For the text-containing cell, return its midpoint in [X, Y] coordinate format. 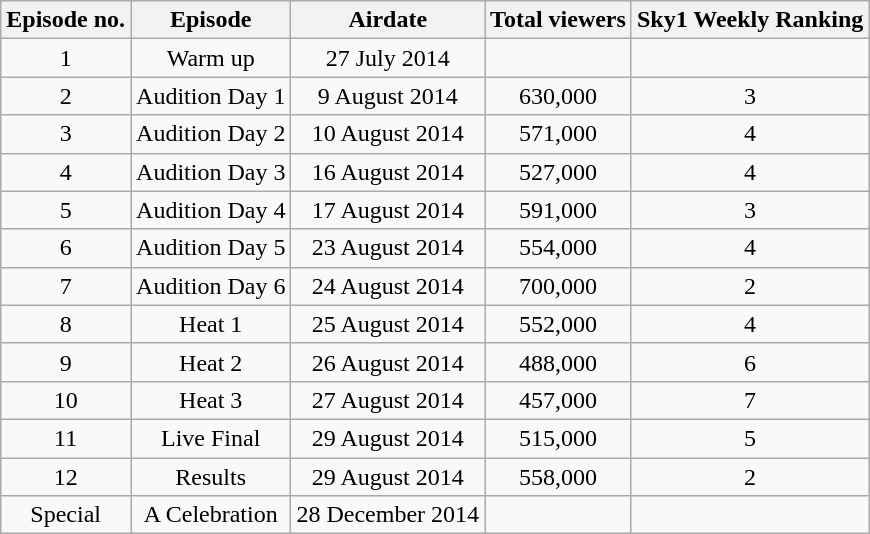
Episode no. [66, 20]
23 August 2014 [388, 248]
527,000 [558, 172]
Audition Day 5 [211, 248]
Sky1 Weekly Ranking [750, 20]
24 August 2014 [388, 286]
Live Final [211, 438]
Audition Day 6 [211, 286]
Heat 3 [211, 400]
Episode [211, 20]
Special [66, 515]
457,000 [558, 400]
Heat 1 [211, 324]
10 [66, 400]
Total viewers [558, 20]
9 [66, 362]
28 December 2014 [388, 515]
27 August 2014 [388, 400]
9 August 2014 [388, 96]
27 July 2014 [388, 58]
700,000 [558, 286]
554,000 [558, 248]
558,000 [558, 477]
Audition Day 4 [211, 210]
552,000 [558, 324]
630,000 [558, 96]
515,000 [558, 438]
591,000 [558, 210]
Results [211, 477]
Heat 2 [211, 362]
25 August 2014 [388, 324]
1 [66, 58]
16 August 2014 [388, 172]
488,000 [558, 362]
Audition Day 1 [211, 96]
26 August 2014 [388, 362]
11 [66, 438]
10 August 2014 [388, 134]
A Celebration [211, 515]
17 August 2014 [388, 210]
Audition Day 2 [211, 134]
Audition Day 3 [211, 172]
571,000 [558, 134]
Airdate [388, 20]
Warm up [211, 58]
8 [66, 324]
12 [66, 477]
